Return (X, Y) of the center of cell containing provided text 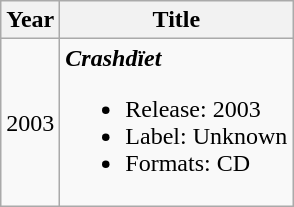
Year (30, 20)
Title (176, 20)
CrashdïetRelease: 2003Label: UnknownFormats: CD (176, 122)
2003 (30, 122)
